Output the [x, y] coordinate of the center of the cell containing the given text.  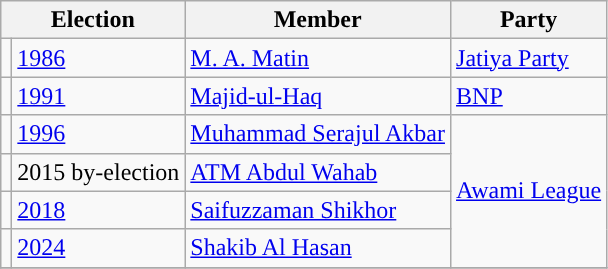
2015 by-election [98, 172]
Saifuzzaman Shikhor [318, 210]
Muhammad Serajul Akbar [318, 134]
Shakib Al Hasan [318, 248]
1986 [98, 58]
2018 [98, 210]
M. A. Matin [318, 58]
ATM Abdul Wahab [318, 172]
Awami League [529, 191]
1991 [98, 96]
Majid-ul-Haq [318, 96]
2024 [98, 248]
Election [93, 20]
Member [318, 20]
1996 [98, 134]
Party [529, 20]
BNP [529, 96]
Jatiya Party [529, 58]
